Identify which cell holds the provided text, then report its [X, Y] central coordinate. 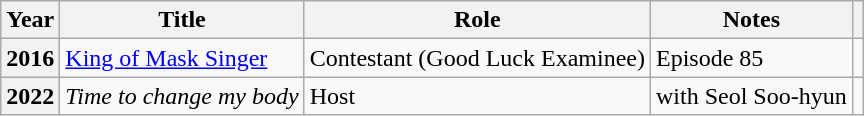
Title [182, 20]
Time to change my body [182, 96]
Host [477, 96]
Episode 85 [751, 58]
King of Mask Singer [182, 58]
Year [30, 20]
2022 [30, 96]
2016 [30, 58]
Notes [751, 20]
Role [477, 20]
Contestant (Good Luck Examinee) [477, 58]
with Seol Soo-hyun [751, 96]
